Determine the (x, y) coordinate at the center of the cell enclosing the given text.  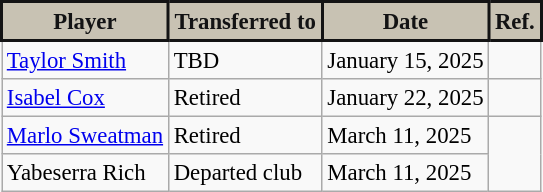
Departed club (245, 173)
Ref. (515, 22)
Marlo Sweatman (86, 136)
Yabeserra Rich (86, 173)
TBD (245, 60)
Taylor Smith (86, 60)
January 15, 2025 (406, 60)
Date (406, 22)
Isabel Cox (86, 98)
Player (86, 22)
Transferred to (245, 22)
January 22, 2025 (406, 98)
